Extract the [x, y] coordinate from the center of the cell holding the provided text.  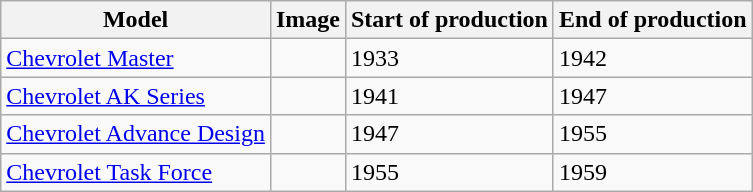
1933 [449, 58]
1942 [652, 58]
1941 [449, 96]
Chevrolet Advance Design [136, 134]
Start of production [449, 20]
Chevrolet AK Series [136, 96]
Model [136, 20]
Image [308, 20]
1959 [652, 172]
End of production [652, 20]
Chevrolet Master [136, 58]
Chevrolet Task Force [136, 172]
